Find where the given text appears and provide that cell's center as [x, y] coordinate. 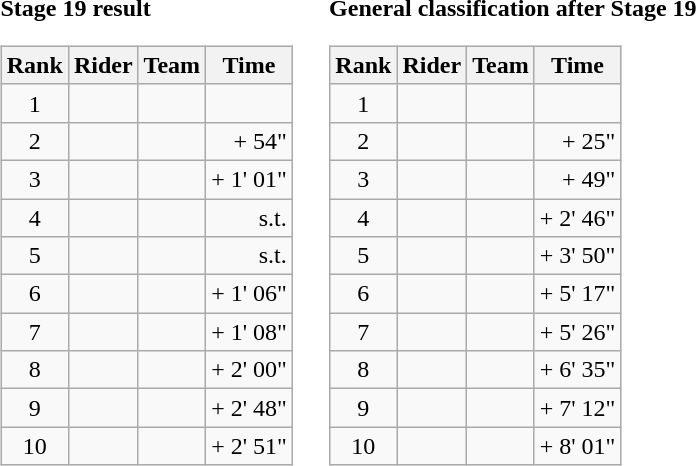
+ 5' 26" [578, 332]
+ 2' 46" [578, 217]
+ 54" [250, 141]
+ 2' 51" [250, 446]
+ 8' 01" [578, 446]
+ 5' 17" [578, 294]
+ 1' 06" [250, 294]
+ 25" [578, 141]
+ 1' 01" [250, 179]
+ 6' 35" [578, 370]
+ 2' 00" [250, 370]
+ 7' 12" [578, 408]
+ 3' 50" [578, 256]
+ 49" [578, 179]
+ 1' 08" [250, 332]
+ 2' 48" [250, 408]
